Scan for the cell matching the given text and deliver its (X, Y) coordinate at center. 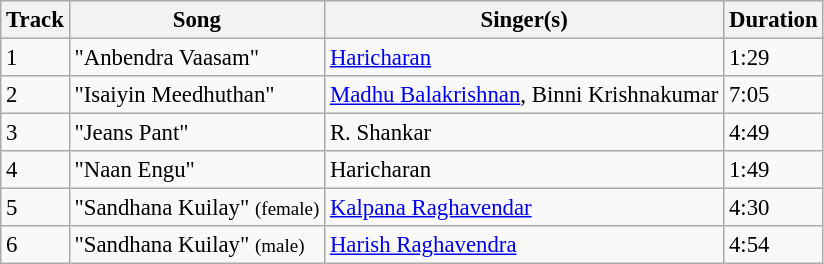
1:49 (774, 170)
4:30 (774, 208)
5 (35, 208)
1:29 (774, 58)
"Sandhana Kuilay" (male) (196, 245)
6 (35, 245)
4 (35, 170)
"Isaiyin Meedhuthan" (196, 95)
Song (196, 20)
4:49 (774, 133)
"Jeans Pant" (196, 133)
Duration (774, 20)
Kalpana Raghavendar (524, 208)
3 (35, 133)
"Anbendra Vaasam" (196, 58)
4:54 (774, 245)
"Naan Engu" (196, 170)
R. Shankar (524, 133)
Madhu Balakrishnan, Binni Krishnakumar (524, 95)
"Sandhana Kuilay" (female) (196, 208)
Singer(s) (524, 20)
Harish Raghavendra (524, 245)
Track (35, 20)
2 (35, 95)
7:05 (774, 95)
1 (35, 58)
